Capture the cell that displays the provided text and extract its (x, y) central coordinate. 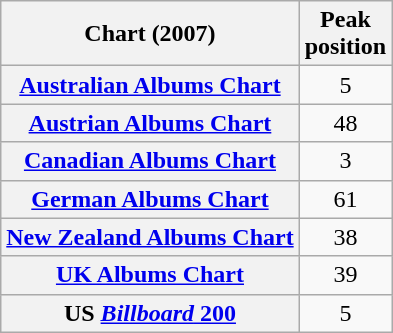
Austrian Albums Chart (150, 123)
38 (345, 237)
39 (345, 275)
Chart (2007) (150, 34)
New Zealand Albums Chart (150, 237)
German Albums Chart (150, 199)
Canadian Albums Chart (150, 161)
3 (345, 161)
US Billboard 200 (150, 313)
48 (345, 123)
61 (345, 199)
Australian Albums Chart (150, 85)
Peakposition (345, 34)
UK Albums Chart (150, 275)
